Scan for the cell matching the given text and deliver its (X, Y) coordinate at center. 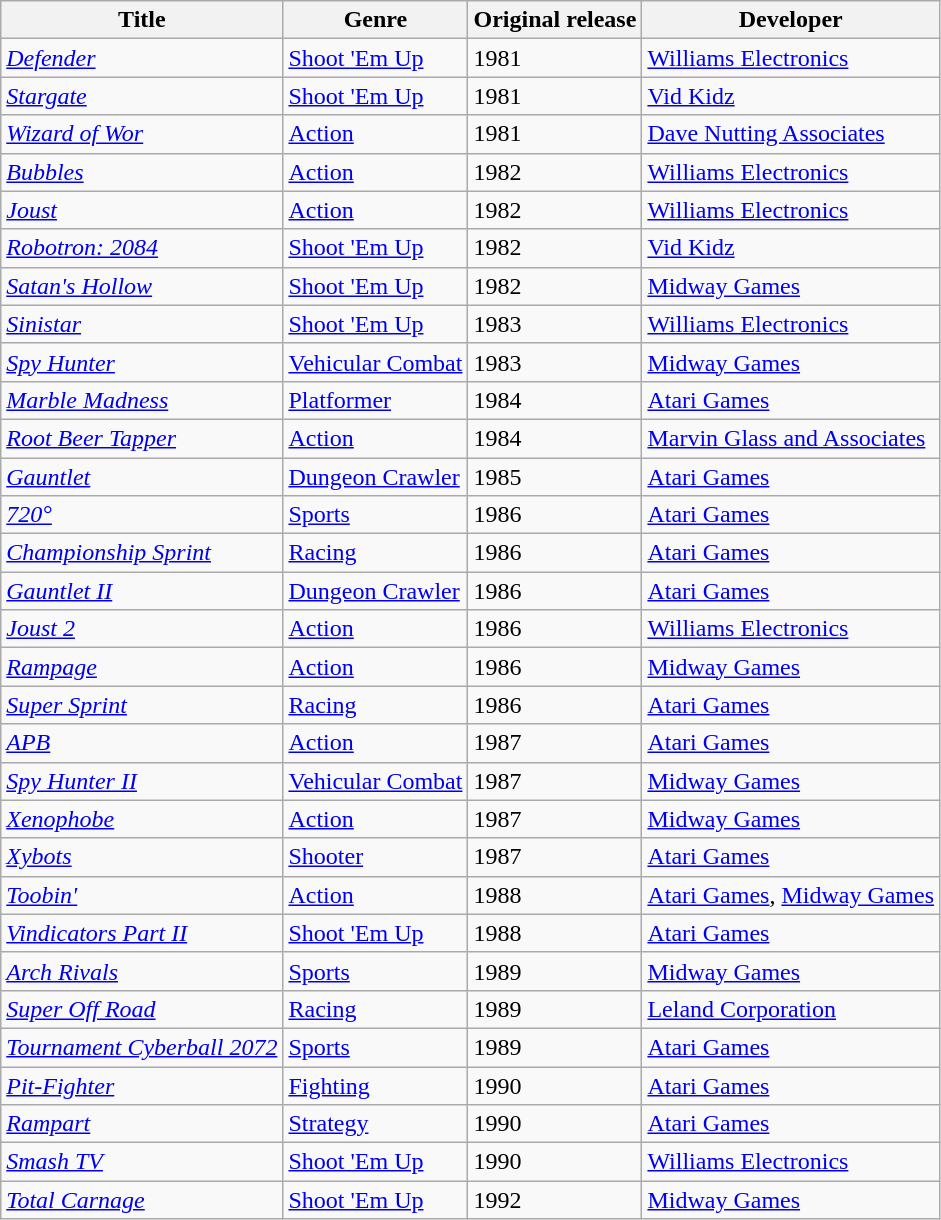
Super Off Road (142, 1009)
Joust 2 (142, 629)
Title (142, 20)
Xenophobe (142, 819)
Toobin' (142, 895)
720° (142, 515)
Fighting (376, 1085)
Sinistar (142, 324)
Original release (555, 20)
Strategy (376, 1124)
Smash TV (142, 1162)
Defender (142, 58)
Robotron: 2084 (142, 248)
Xybots (142, 857)
Dave Nutting Associates (791, 134)
Total Carnage (142, 1200)
Spy Hunter (142, 362)
Atari Games, Midway Games (791, 895)
Super Sprint (142, 705)
1992 (555, 1200)
Gauntlet (142, 477)
Marvin Glass and Associates (791, 438)
Tournament Cyberball 2072 (142, 1047)
Marble Madness (142, 400)
Wizard of Wor (142, 134)
Gauntlet II (142, 591)
1985 (555, 477)
Rampart (142, 1124)
Championship Sprint (142, 553)
Shooter (376, 857)
Leland Corporation (791, 1009)
Stargate (142, 96)
Pit-Fighter (142, 1085)
Vindicators Part II (142, 933)
Genre (376, 20)
Arch Rivals (142, 971)
Developer (791, 20)
APB (142, 743)
Spy Hunter II (142, 781)
Joust (142, 210)
Rampage (142, 667)
Platformer (376, 400)
Root Beer Tapper (142, 438)
Satan's Hollow (142, 286)
Bubbles (142, 172)
